For the text-containing cell, return its midpoint in (X, Y) coordinate format. 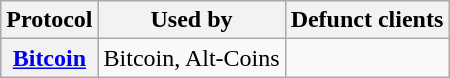
Bitcoin, Alt-Coins (192, 58)
Bitcoin (50, 58)
Used by (192, 20)
Protocol (50, 20)
Defunct clients (367, 20)
